Provide the (X, Y) coordinate of the cell's center where the given text is located.  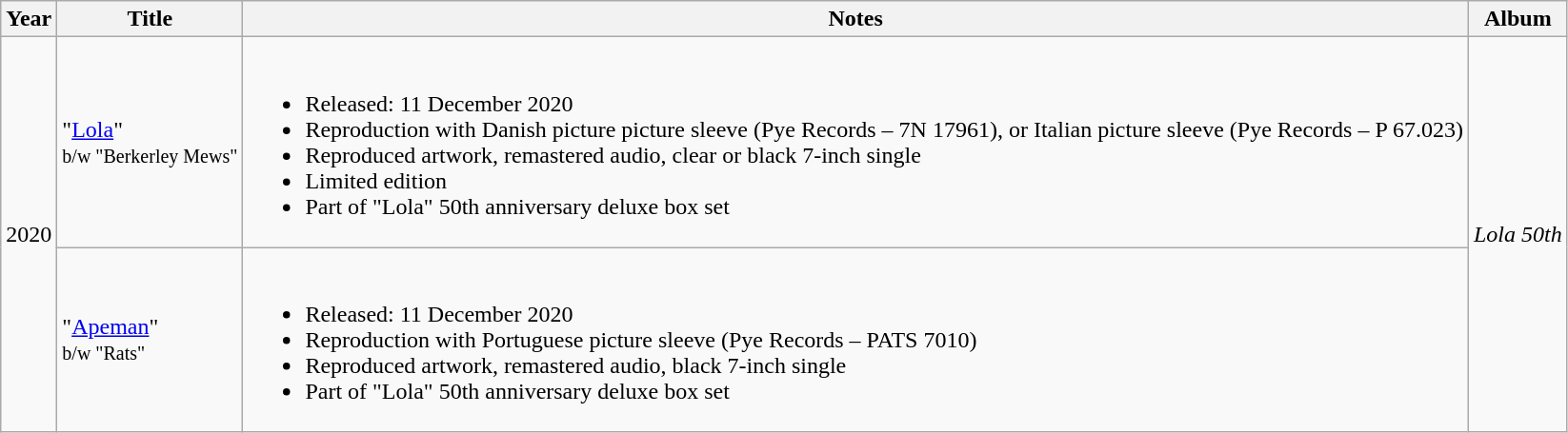
Notes (855, 19)
Album (1518, 19)
Title (151, 19)
2020 (29, 234)
"Apeman"b/w "Rats" (151, 340)
Year (29, 19)
"Lola"b/w "Berkerley Mews" (151, 143)
Lola 50th (1518, 234)
